Find where the given text appears and provide that cell's center as (x, y) coordinate. 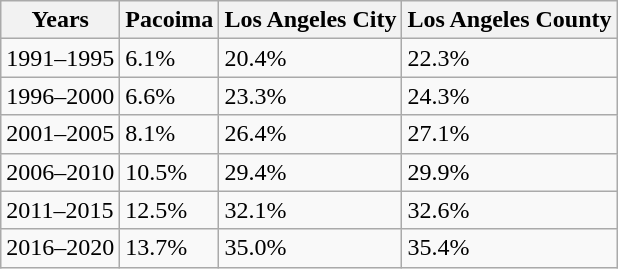
1991–1995 (60, 58)
22.3% (510, 58)
2001–2005 (60, 134)
8.1% (170, 134)
29.9% (510, 172)
24.3% (510, 96)
2006–2010 (60, 172)
10.5% (170, 172)
Years (60, 20)
2011–2015 (60, 210)
23.3% (310, 96)
Pacoima (170, 20)
13.7% (170, 248)
26.4% (310, 134)
Los Angeles County (510, 20)
35.0% (310, 248)
1996–2000 (60, 96)
6.1% (170, 58)
6.6% (170, 96)
29.4% (310, 172)
Los Angeles City (310, 20)
27.1% (510, 134)
2016–2020 (60, 248)
20.4% (310, 58)
32.1% (310, 210)
32.6% (510, 210)
35.4% (510, 248)
12.5% (170, 210)
